From the cell containing the given text, extract its center point as [x, y] coordinate. 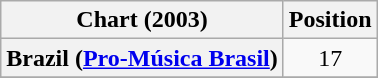
Position [330, 20]
17 [330, 58]
Chart (2003) [142, 20]
Brazil (Pro-Música Brasil) [142, 58]
